Return the (x, y) coordinate for the center point of the cell that contains the specified text.  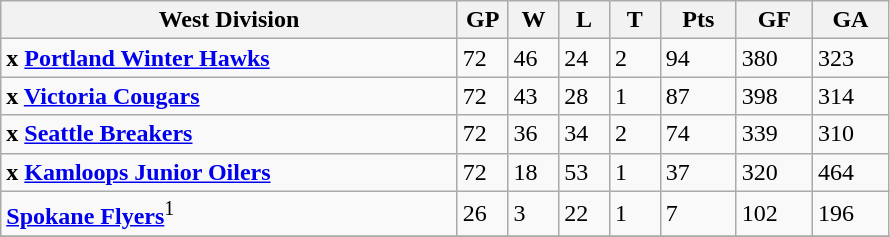
43 (534, 96)
T (634, 20)
GF (774, 20)
Spokane Flyers1 (230, 214)
398 (774, 96)
46 (534, 58)
53 (584, 172)
L (584, 20)
28 (584, 96)
323 (850, 58)
102 (774, 214)
W (534, 20)
24 (584, 58)
22 (584, 214)
196 (850, 214)
37 (698, 172)
GP (482, 20)
3 (534, 214)
36 (534, 134)
7 (698, 214)
87 (698, 96)
74 (698, 134)
x Seattle Breakers (230, 134)
x Victoria Cougars (230, 96)
339 (774, 134)
94 (698, 58)
18 (534, 172)
314 (850, 96)
26 (482, 214)
380 (774, 58)
Pts (698, 20)
34 (584, 134)
310 (850, 134)
x Portland Winter Hawks (230, 58)
320 (774, 172)
GA (850, 20)
464 (850, 172)
West Division (230, 20)
x Kamloops Junior Oilers (230, 172)
